Capture the cell that displays the provided text and extract its [x, y] central coordinate. 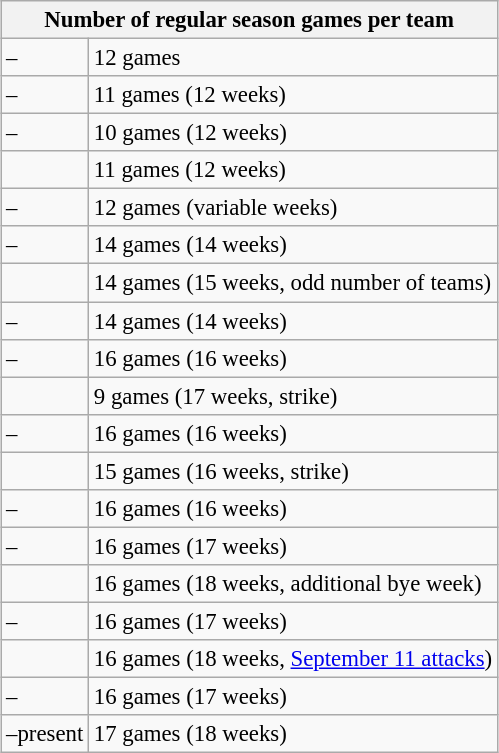
12 games (variable weeks) [294, 208]
12 games [294, 57]
–present [45, 734]
15 games (16 weeks, strike) [294, 471]
17 games (18 weeks) [294, 734]
14 games (15 weeks, odd number of teams) [294, 283]
16 games (18 weeks, September 11 attacks) [294, 659]
Number of regular season games per team [250, 20]
10 games (12 weeks) [294, 133]
16 games (18 weeks, additional bye week) [294, 584]
9 games (17 weeks, strike) [294, 396]
